Scan for the cell matching the given text and deliver its (x, y) coordinate at center. 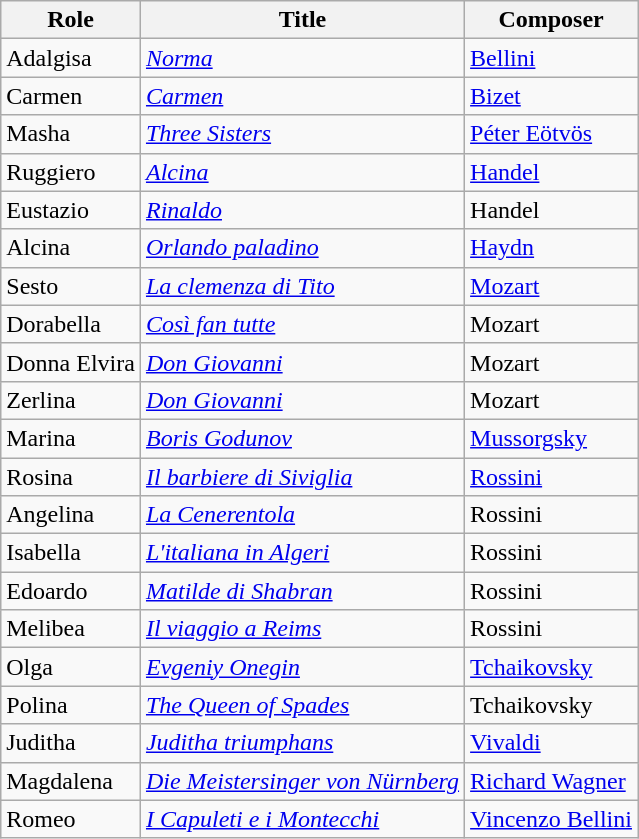
The Queen of Spades (302, 705)
Matilde di Shabran (302, 591)
Rinaldo (302, 210)
Evgeniy Onegin (302, 667)
Adalgisa (71, 58)
Isabella (71, 553)
Eustazio (71, 210)
Marina (71, 438)
Donna Elvira (71, 362)
Haydn (552, 248)
Composer (552, 20)
Polina (71, 705)
Mussorgsky (552, 438)
Ruggiero (71, 172)
Romeo (71, 819)
Vivaldi (552, 743)
Role (71, 20)
Juditha (71, 743)
Olga (71, 667)
Juditha triumphans (302, 743)
Three Sisters (302, 134)
Rosina (71, 477)
Péter Eötvös (552, 134)
Bizet (552, 96)
Bellini (552, 58)
Melibea (71, 629)
Il barbiere di Siviglia (302, 477)
Boris Godunov (302, 438)
Sesto (71, 286)
Magdalena (71, 781)
Dorabella (71, 324)
Edoardo (71, 591)
Masha (71, 134)
Norma (302, 58)
Orlando paladino (302, 248)
Vincenzo Bellini (552, 819)
Il viaggio a Reims (302, 629)
La clemenza di Tito (302, 286)
I Capuleti e i Montecchi (302, 819)
Die Meistersinger von Nürnberg (302, 781)
La Cenerentola (302, 515)
Angelina (71, 515)
Title (302, 20)
Così fan tutte (302, 324)
Richard Wagner (552, 781)
L'italiana in Algeri (302, 553)
Zerlina (71, 400)
